For the text-containing cell, return its midpoint in [x, y] coordinate format. 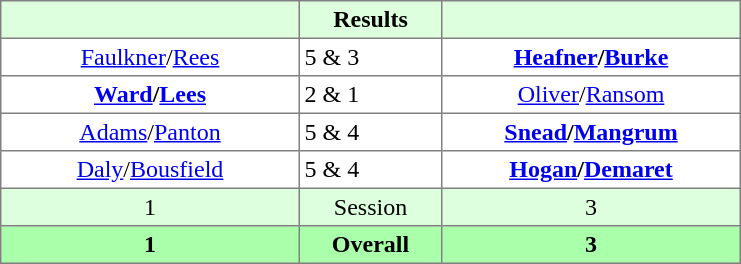
Daly/Bousfield [150, 170]
Snead/Mangrum [591, 132]
2 & 1 [370, 95]
Hogan/Demaret [591, 170]
Faulkner/Rees [150, 57]
Adams/Panton [150, 132]
5 & 3 [370, 57]
Oliver/Ransom [591, 95]
Overall [370, 245]
Results [370, 20]
Heafner/Burke [591, 57]
Session [370, 207]
Ward/Lees [150, 95]
